Return [X, Y] of the center of cell containing provided text 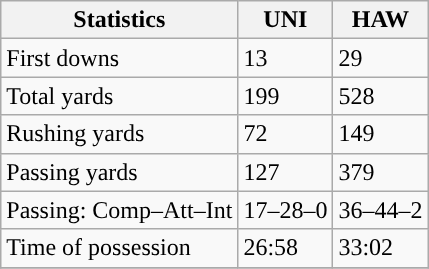
Passing yards [120, 172]
Rushing yards [120, 134]
127 [286, 172]
528 [380, 96]
379 [380, 172]
72 [286, 134]
HAW [380, 20]
33:02 [380, 248]
36–44–2 [380, 210]
Total yards [120, 96]
26:58 [286, 248]
29 [380, 58]
199 [286, 96]
UNI [286, 20]
Time of possession [120, 248]
Statistics [120, 20]
First downs [120, 58]
17–28–0 [286, 210]
149 [380, 134]
13 [286, 58]
Passing: Comp–Att–Int [120, 210]
